Search for the cell housing the specified text and yield its [X, Y] center coordinate. 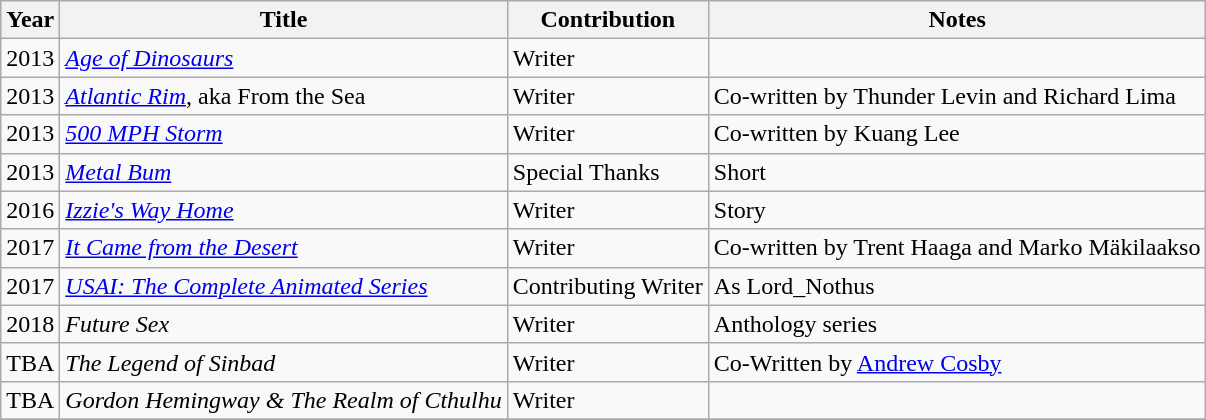
The Legend of Sinbad [284, 362]
2018 [30, 324]
500 MPH Storm [284, 134]
Short [957, 172]
Contributing Writer [608, 286]
Notes [957, 20]
Future Sex [284, 324]
As Lord_Nothus [957, 286]
Co-written by Trent Haaga and Marko Mäkilaakso [957, 248]
Izzie's Way Home [284, 210]
Year [30, 20]
Contribution [608, 20]
USAI: The Complete Animated Series [284, 286]
Age of Dinosaurs [284, 58]
Special Thanks [608, 172]
Atlantic Rim, aka From the Sea [284, 96]
Co-written by Thunder Levin and Richard Lima [957, 96]
Co-Written by Andrew Cosby [957, 362]
Metal Bum [284, 172]
Gordon Hemingway & The Realm of Cthulhu [284, 400]
Anthology series [957, 324]
It Came from the Desert [284, 248]
2016 [30, 210]
Title [284, 20]
Story [957, 210]
Co-written by Kuang Lee [957, 134]
